Find where the given text appears and provide that cell's center as [X, Y] coordinate. 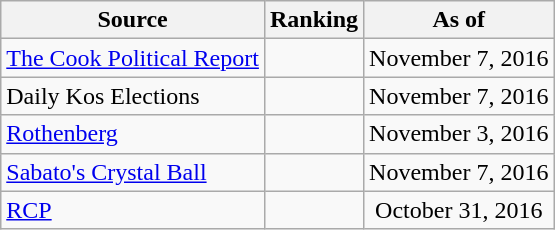
Daily Kos Elections [133, 96]
October 31, 2016 [459, 210]
Sabato's Crystal Ball [133, 172]
RCP [133, 210]
Source [133, 20]
Ranking [314, 20]
As of [459, 20]
The Cook Political Report [133, 58]
November 3, 2016 [459, 134]
Rothenberg [133, 134]
